Locate the cell with the specified text and output its (X, Y) center coordinate. 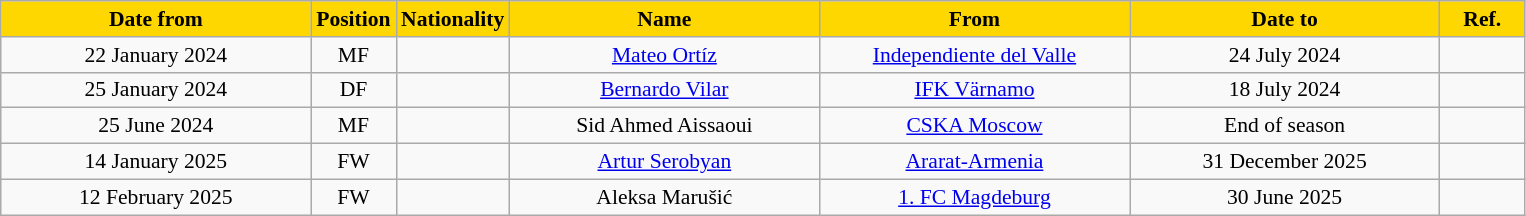
25 January 2024 (156, 90)
30 June 2025 (1285, 197)
Date to (1285, 19)
25 June 2024 (156, 126)
Ref. (1482, 19)
IFK Värnamo (974, 90)
Aleksa Marušić (664, 197)
Bernardo Vilar (664, 90)
Nationality (452, 19)
Mateo Ortíz (664, 55)
Ararat-Armenia (974, 162)
Independiente del Valle (974, 55)
From (974, 19)
Artur Serobyan (664, 162)
Sid Ahmed Aissaoui (664, 126)
14 January 2025 (156, 162)
CSKA Moscow (974, 126)
24 July 2024 (1285, 55)
31 December 2025 (1285, 162)
Name (664, 19)
12 February 2025 (156, 197)
22 January 2024 (156, 55)
1. FC Magdeburg (974, 197)
18 July 2024 (1285, 90)
Position (354, 19)
End of season (1285, 126)
Date from (156, 19)
DF (354, 90)
